Pinpoint the cell where the given text exists, returning its [X, Y] midpoint coordinate. 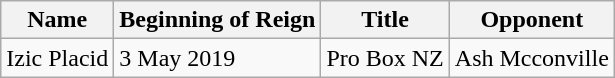
Ash Mcconville [532, 58]
Beginning of Reign [218, 20]
Pro Box NZ [385, 58]
Opponent [532, 20]
Title [385, 20]
3 May 2019 [218, 58]
Name [58, 20]
Izic Placid [58, 58]
